Provide the [X, Y] coordinate of the cell's center where the given text is located.  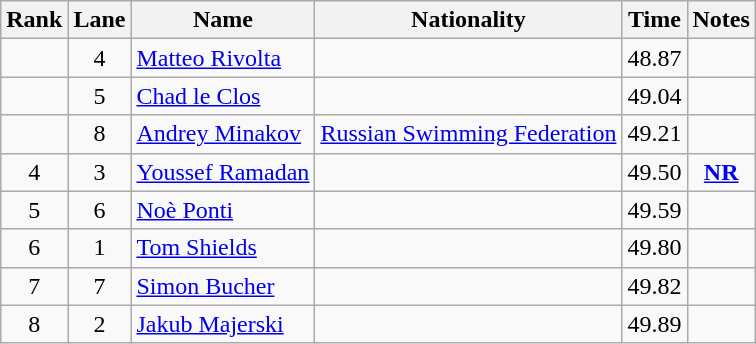
Notes [721, 20]
NR [721, 172]
49.80 [654, 248]
Nationality [468, 20]
Rank [34, 20]
Noè Ponti [223, 210]
1 [100, 248]
Youssef Ramadan [223, 172]
3 [100, 172]
49.50 [654, 172]
Andrey Minakov [223, 134]
49.21 [654, 134]
Simon Bucher [223, 286]
Chad le Clos [223, 96]
2 [100, 324]
49.82 [654, 286]
Time [654, 20]
49.59 [654, 210]
48.87 [654, 58]
Jakub Majerski [223, 324]
Lane [100, 20]
Russian Swimming Federation [468, 134]
Name [223, 20]
Tom Shields [223, 248]
49.04 [654, 96]
Matteo Rivolta [223, 58]
49.89 [654, 324]
